Output the (x, y) coordinate of the center of the cell containing the given text.  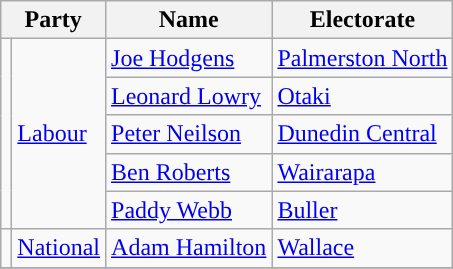
National (59, 248)
Paddy Webb (189, 210)
Dunedin Central (362, 134)
Otaki (362, 96)
Party (54, 20)
Wallace (362, 248)
Adam Hamilton (189, 248)
Leonard Lowry (189, 96)
Labour (59, 134)
Name (189, 20)
Palmerston North (362, 58)
Buller (362, 210)
Electorate (362, 20)
Ben Roberts (189, 172)
Joe Hodgens (189, 58)
Wairarapa (362, 172)
Peter Neilson (189, 134)
